Scan for the cell matching the given text and deliver its [X, Y] coordinate at center. 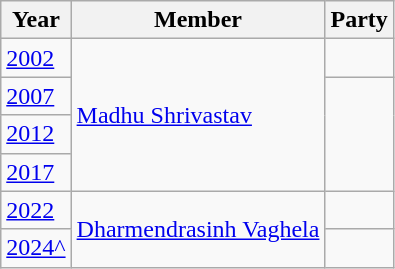
2024^ [36, 248]
2007 [36, 96]
Year [36, 20]
2017 [36, 172]
Party [359, 20]
Madhu Shrivastav [198, 115]
2012 [36, 134]
2002 [36, 58]
Member [198, 20]
Dharmendrasinh Vaghela [198, 229]
2022 [36, 210]
